Extract the [X, Y] coordinate from the center of the cell holding the provided text.  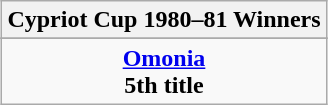
Omonia5th title [164, 72]
Cypriot Cup 1980–81 Winners [164, 20]
